Find where the given text appears and provide that cell's center as [X, Y] coordinate. 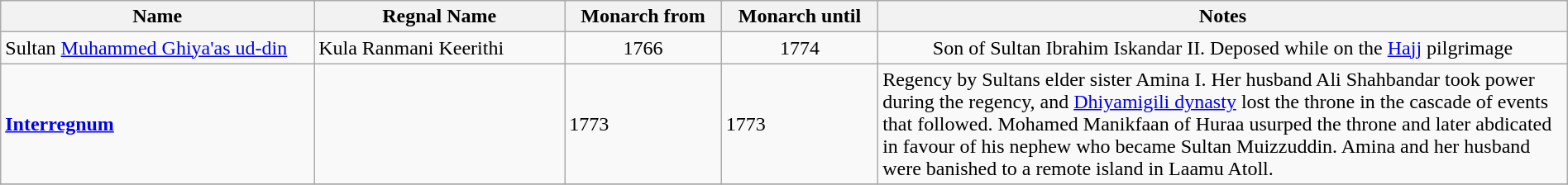
Sultan Muhammed Ghiya'as ud-din [157, 48]
Name [157, 17]
Notes [1223, 17]
1774 [799, 48]
Monarch from [643, 17]
Regnal Name [440, 17]
Son of Sultan Ibrahim Iskandar II. Deposed while on the Hajj pilgrimage [1223, 48]
Kula Ranmani Keerithi [440, 48]
Interregnum [157, 124]
1766 [643, 48]
Monarch until [799, 17]
